Identify which cell holds the provided text, then report its [X, Y] central coordinate. 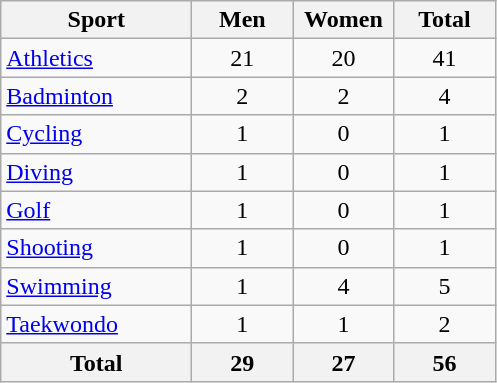
21 [242, 58]
29 [242, 362]
56 [444, 362]
Diving [96, 172]
Sport [96, 20]
Badminton [96, 96]
41 [444, 58]
20 [344, 58]
Shooting [96, 248]
Cycling [96, 134]
Athletics [96, 58]
Men [242, 20]
Women [344, 20]
Taekwondo [96, 324]
Golf [96, 210]
5 [444, 286]
27 [344, 362]
Swimming [96, 286]
